Pinpoint the cell where the given text exists, returning its [x, y] midpoint coordinate. 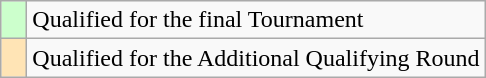
Qualified for the final Tournament [256, 20]
Qualified for the Additional Qualifying Round [256, 58]
